Pinpoint the cell where the given text exists, returning its (X, Y) midpoint coordinate. 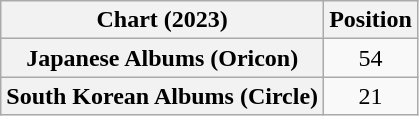
54 (371, 58)
Japanese Albums (Oricon) (162, 58)
21 (371, 96)
Chart (2023) (162, 20)
South Korean Albums (Circle) (162, 96)
Position (371, 20)
